Identify which cell holds the provided text, then report its (x, y) central coordinate. 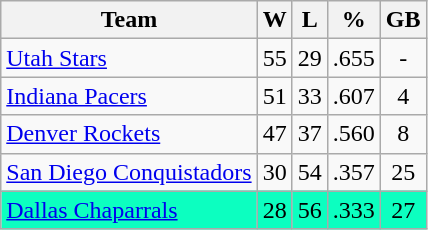
25 (403, 172)
Utah Stars (129, 58)
.655 (354, 58)
L (310, 20)
% (354, 20)
30 (274, 172)
W (274, 20)
47 (274, 134)
.333 (354, 210)
.357 (354, 172)
Indiana Pacers (129, 96)
- (403, 58)
.560 (354, 134)
55 (274, 58)
27 (403, 210)
28 (274, 210)
56 (310, 210)
29 (310, 58)
Dallas Chaparrals (129, 210)
8 (403, 134)
33 (310, 96)
37 (310, 134)
GB (403, 20)
Team (129, 20)
.607 (354, 96)
San Diego Conquistadors (129, 172)
51 (274, 96)
54 (310, 172)
4 (403, 96)
Denver Rockets (129, 134)
